Find where the given text appears and provide that cell's center as [x, y] coordinate. 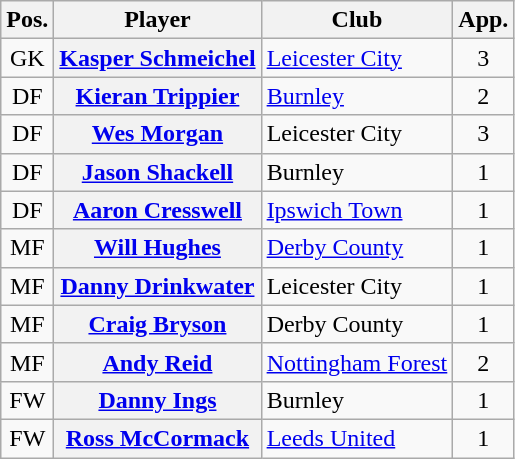
GK [28, 58]
Wes Morgan [158, 134]
Club [357, 20]
Ross McCormack [158, 438]
Jason Shackell [158, 172]
Craig Bryson [158, 324]
Kasper Schmeichel [158, 58]
Danny Drinkwater [158, 286]
Ipswich Town [357, 210]
Nottingham Forest [357, 362]
Will Hughes [158, 248]
Kieran Trippier [158, 96]
Andy Reid [158, 362]
App. [484, 20]
Danny Ings [158, 400]
Aaron Cresswell [158, 210]
Player [158, 20]
Pos. [28, 20]
Leeds United [357, 438]
